Output the [X, Y] coordinate of the center of the cell containing the given text.  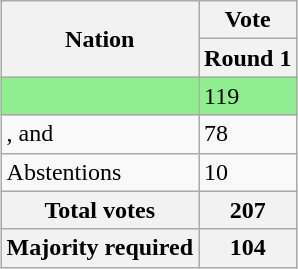
119 [248, 96]
Total votes [100, 210]
Nation [100, 39]
, and [100, 134]
104 [248, 248]
10 [248, 172]
Vote [248, 20]
78 [248, 134]
Majority required [100, 248]
Round 1 [248, 58]
207 [248, 210]
Abstentions [100, 172]
